Extract the (x, y) coordinate from the center of the cell holding the provided text.  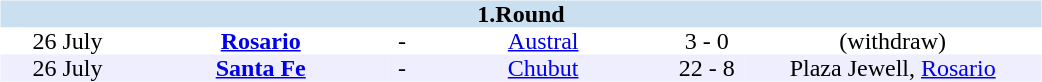
(withdraw) (893, 42)
Rosario (260, 42)
Plaza Jewell, Rosario (893, 68)
Austral (544, 42)
3 - 0 (707, 42)
1.Round (520, 14)
Santa Fe (260, 68)
22 - 8 (707, 68)
Chubut (544, 68)
